Scan for the cell matching the given text and deliver its (x, y) coordinate at center. 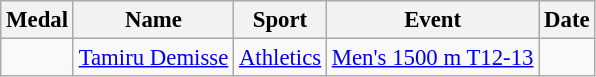
Athletics (280, 58)
Sport (280, 20)
Name (153, 20)
Medal (38, 20)
Men's 1500 m T12-13 (432, 58)
Event (432, 20)
Tamiru Demisse (153, 58)
Date (567, 20)
